Locate the cell with the specified text and output its (X, Y) center coordinate. 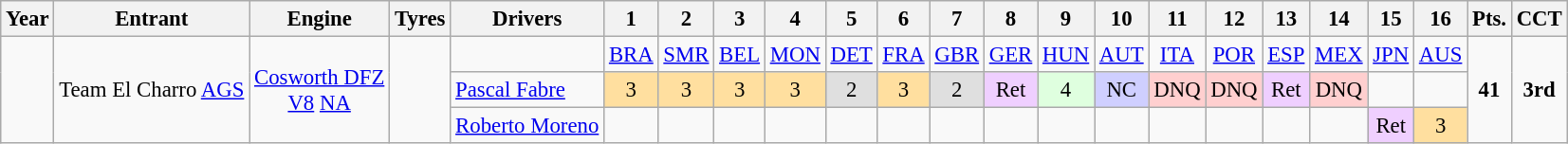
7 (956, 19)
Engine (320, 19)
15 (1391, 19)
3rd (1539, 91)
ITA (1177, 55)
FRA (903, 55)
Team El Charro AGS (152, 91)
Pascal Fabre (527, 90)
1 (632, 19)
13 (1286, 19)
MEX (1339, 55)
SMR (687, 55)
GER (1010, 55)
AUT (1121, 55)
Tyres (420, 19)
BRA (632, 55)
Pts. (1489, 19)
DET (852, 55)
14 (1339, 19)
GBR (956, 55)
5 (852, 19)
10 (1121, 19)
8 (1010, 19)
ESP (1286, 55)
AUS (1441, 55)
6 (903, 19)
POR (1234, 55)
NC (1121, 90)
12 (1234, 19)
BEL (740, 55)
MON (795, 55)
Year (28, 19)
Cosworth DFZV8 NA (320, 91)
Entrant (152, 19)
Roberto Moreno (527, 126)
Drivers (527, 19)
11 (1177, 19)
JPN (1391, 55)
41 (1489, 91)
CCT (1539, 19)
HUN (1066, 55)
9 (1066, 19)
16 (1441, 19)
